From the cell containing the given text, extract its center point as (X, Y) coordinate. 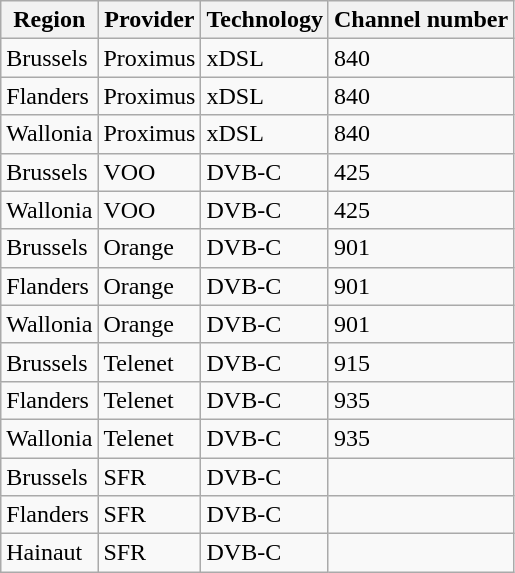
Hainaut (50, 553)
Region (50, 20)
Technology (265, 20)
Provider (150, 20)
915 (420, 362)
Channel number (420, 20)
